Return [x, y] of the center of cell containing provided text 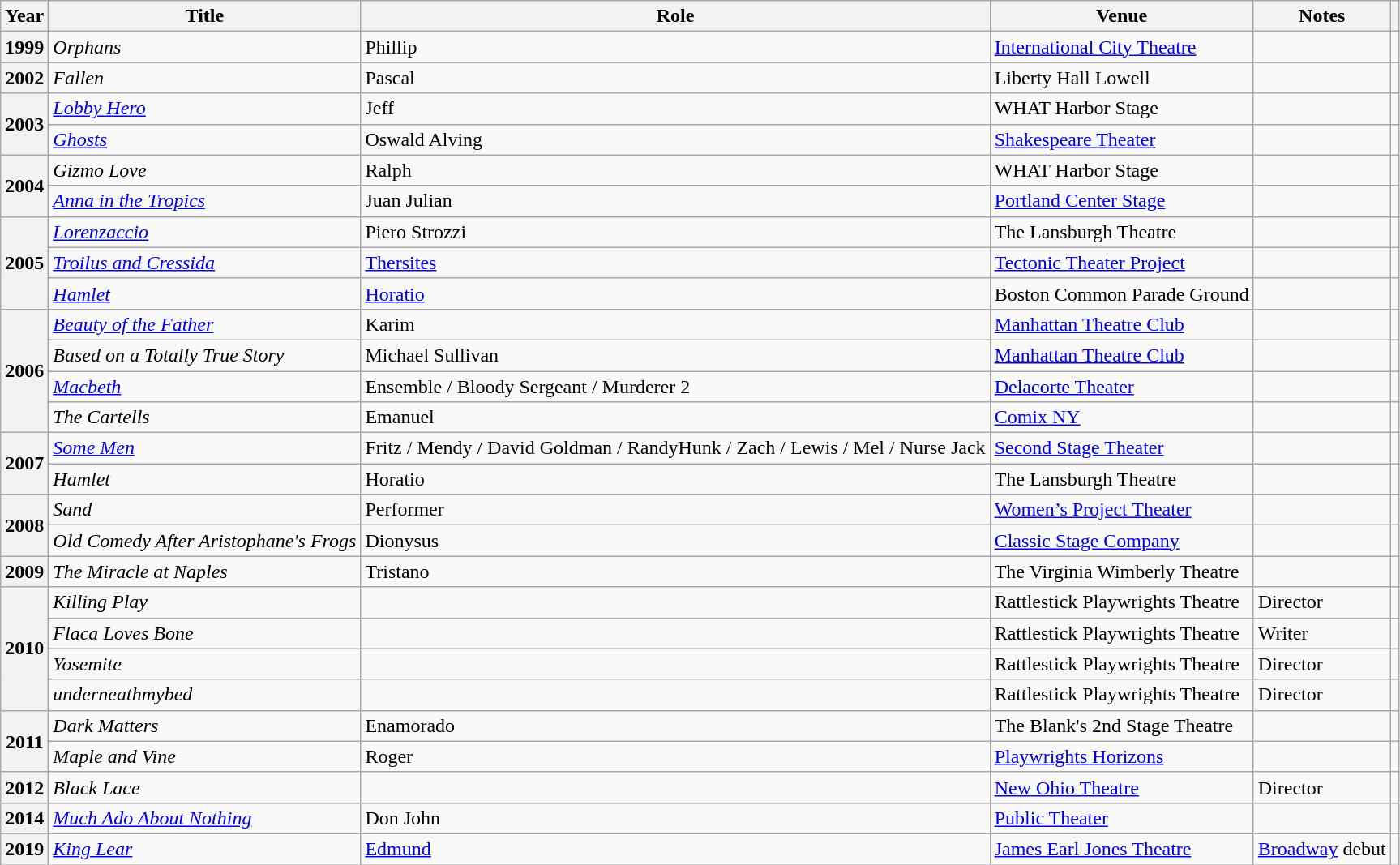
Enamorado [675, 726]
Fritz / Mendy / David Goldman / RandyHunk / Zach / Lewis / Mel / Nurse Jack [675, 448]
Anna in the Tropics [204, 201]
New Ohio Theatre [1122, 787]
Emanuel [675, 418]
The Blank's 2nd Stage Theatre [1122, 726]
Lorenzaccio [204, 232]
Flaca Loves Bone [204, 633]
Ralph [675, 170]
Tectonic Theater Project [1122, 263]
Don John [675, 818]
2007 [24, 464]
James Earl Jones Theatre [1122, 849]
Comix NY [1122, 418]
Macbeth [204, 387]
Ensemble / Bloody Sergeant / Murderer 2 [675, 387]
Delacorte Theater [1122, 387]
Killing Play [204, 602]
Public Theater [1122, 818]
2012 [24, 787]
Orphans [204, 47]
Juan Julian [675, 201]
2004 [24, 186]
Karim [675, 324]
Maple and Vine [204, 756]
Tristano [675, 572]
Liberty Hall Lowell [1122, 78]
2005 [24, 263]
Phillip [675, 47]
Dark Matters [204, 726]
Year [24, 16]
2003 [24, 124]
2008 [24, 525]
Writer [1321, 633]
The Cartells [204, 418]
The Virginia Wimberly Theatre [1122, 572]
Ghosts [204, 139]
Pascal [675, 78]
Fallen [204, 78]
Edmund [675, 849]
Beauty of the Father [204, 324]
Sand [204, 510]
Based on a Totally True Story [204, 355]
2009 [24, 572]
2010 [24, 649]
Shakespeare Theater [1122, 139]
1999 [24, 47]
Notes [1321, 16]
The Miracle at Naples [204, 572]
Portland Center Stage [1122, 201]
Venue [1122, 16]
underneathmybed [204, 695]
Playwrights Horizons [1122, 756]
Michael Sullivan [675, 355]
Roger [675, 756]
Piero Strozzi [675, 232]
Some Men [204, 448]
Gizmo Love [204, 170]
Broadway debut [1321, 849]
Lobby Hero [204, 109]
Dionysus [675, 541]
Performer [675, 510]
International City Theatre [1122, 47]
Role [675, 16]
Oswald Alving [675, 139]
Title [204, 16]
Women’s Project Theater [1122, 510]
King Lear [204, 849]
Troilus and Cressida [204, 263]
Thersites [675, 263]
Black Lace [204, 787]
2006 [24, 370]
2011 [24, 741]
Boston Common Parade Ground [1122, 293]
Jeff [675, 109]
Second Stage Theater [1122, 448]
2014 [24, 818]
Yosemite [204, 664]
Classic Stage Company [1122, 541]
2002 [24, 78]
Old Comedy After Aristophane's Frogs [204, 541]
Much Ado About Nothing [204, 818]
2019 [24, 849]
